Identify which cell holds the provided text, then report its [X, Y] central coordinate. 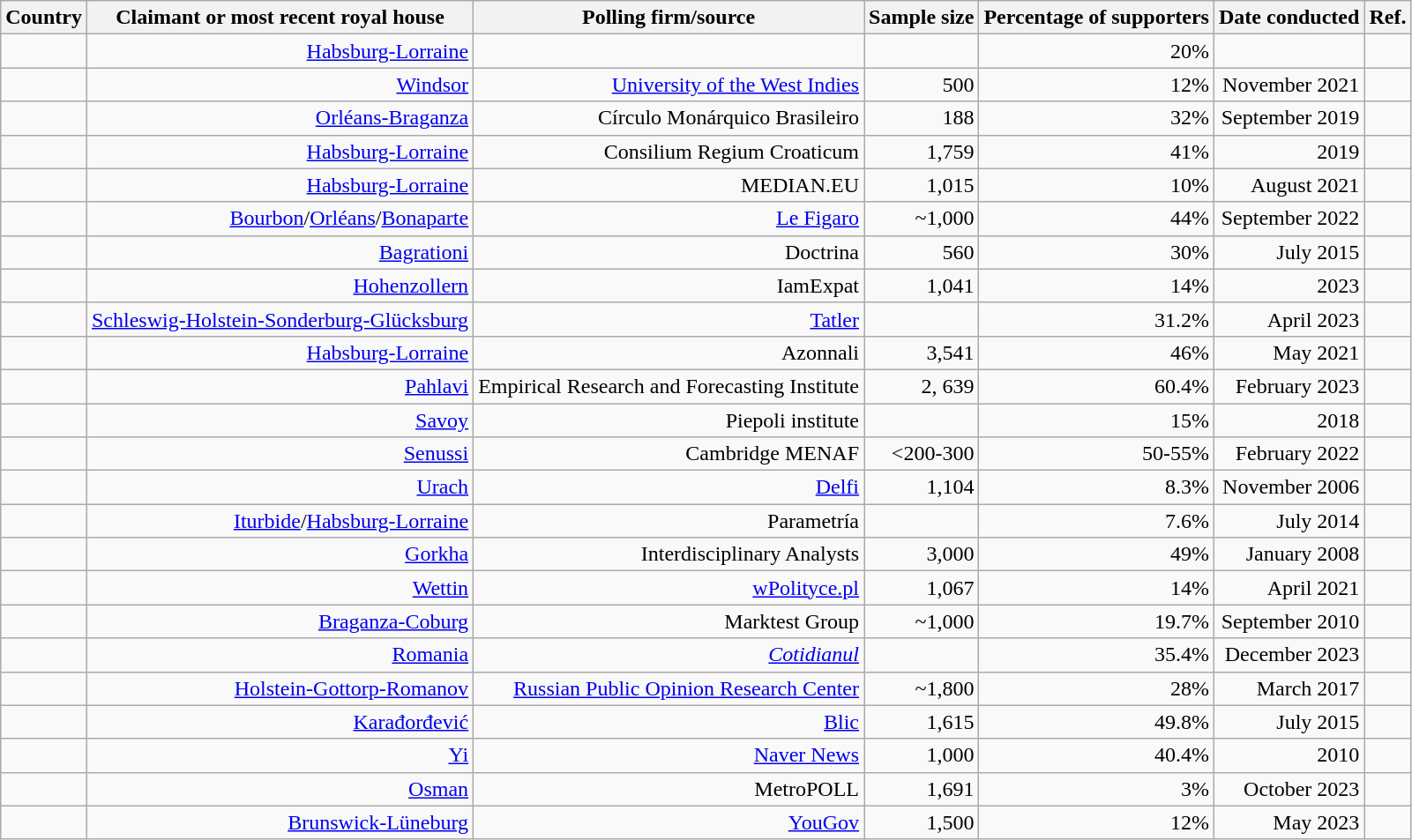
March 2017 [1289, 688]
Percentage of supporters [1097, 18]
1,500 [922, 822]
Círculo Monárquico Brasileiro [669, 118]
1,104 [922, 487]
Savoy [280, 420]
December 2023 [1289, 655]
Holstein-Gottorp-Romanov [280, 688]
Empirical Research and Forecasting Institute [669, 386]
Piepoli institute [669, 420]
7.6% [1097, 521]
November 2021 [1289, 85]
2, 639 [922, 386]
Azonnali [669, 353]
October 2023 [1289, 789]
November 2006 [1289, 487]
15% [1097, 420]
2010 [1289, 755]
3,000 [922, 554]
1,615 [922, 722]
Doctrina [669, 252]
Iturbide/Habsburg-Lorraine [280, 521]
<200-300 [922, 454]
Urach [280, 487]
50-55% [1097, 454]
28% [1097, 688]
Marktest Group [669, 621]
Gorkha [280, 554]
Wettin [280, 588]
April 2023 [1289, 319]
wPolityce.pl [669, 588]
Bagrationi [280, 252]
February 2022 [1289, 454]
September 2022 [1289, 219]
1,691 [922, 789]
Parametría [669, 521]
Le Figaro [669, 219]
46% [1097, 353]
Cambridge MENAF [669, 454]
2019 [1289, 152]
Yi [280, 755]
49% [1097, 554]
September 2019 [1289, 118]
January 2008 [1289, 554]
49.8% [1097, 722]
2023 [1289, 286]
31.2% [1097, 319]
1,000 [922, 755]
2018 [1289, 420]
1,041 [922, 286]
MetroPOLL [669, 789]
3% [1097, 789]
Interdisciplinary Analysts [669, 554]
April 2021 [1289, 588]
Consilium Regium Croaticum [669, 152]
40.4% [1097, 755]
Bourbon/Orléans/Bonaparte [280, 219]
University of the West Indies [669, 85]
August 2021 [1289, 185]
3,541 [922, 353]
Tatler [669, 319]
Romania [280, 655]
60.4% [1097, 386]
February 2023 [1289, 386]
Brunswick-Lüneburg [280, 822]
1,067 [922, 588]
8.3% [1097, 487]
May 2021 [1289, 353]
May 2023 [1289, 822]
MEDIAN.EU [669, 185]
Date conducted [1289, 18]
Blic [669, 722]
Cotidianul [669, 655]
Sample size [922, 18]
Polling firm/source [669, 18]
20% [1097, 51]
Ref. [1388, 18]
Hohenzollern [280, 286]
41% [1097, 152]
Country [44, 18]
Pahlavi [280, 386]
Braganza-Coburg [280, 621]
44% [1097, 219]
IamExpat [669, 286]
Claimant or most recent royal house [280, 18]
July 2014 [1289, 521]
32% [1097, 118]
Orléans-Braganza [280, 118]
Senussi [280, 454]
~1,800 [922, 688]
560 [922, 252]
September 2010 [1289, 621]
30% [1097, 252]
1,015 [922, 185]
Karađorđević [280, 722]
Osman [280, 789]
Russian Public Opinion Research Center [669, 688]
Naver News [669, 755]
Windsor [280, 85]
500 [922, 85]
YouGov [669, 822]
35.4% [1097, 655]
188 [922, 118]
10% [1097, 185]
19.7% [1097, 621]
Delfi [669, 487]
Schleswig-Holstein-Sonderburg-Glücksburg [280, 319]
1,759 [922, 152]
